Find where the given text appears and provide that cell's center as [x, y] coordinate. 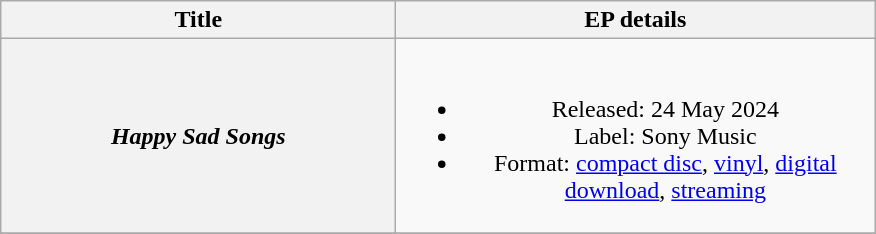
Happy Sad Songs [198, 136]
EP details [636, 20]
Released: 24 May 2024Label: Sony MusicFormat: compact disc, vinyl, digital download, streaming [636, 136]
Title [198, 20]
